Extract the [x, y] coordinate from the center of the cell holding the provided text.  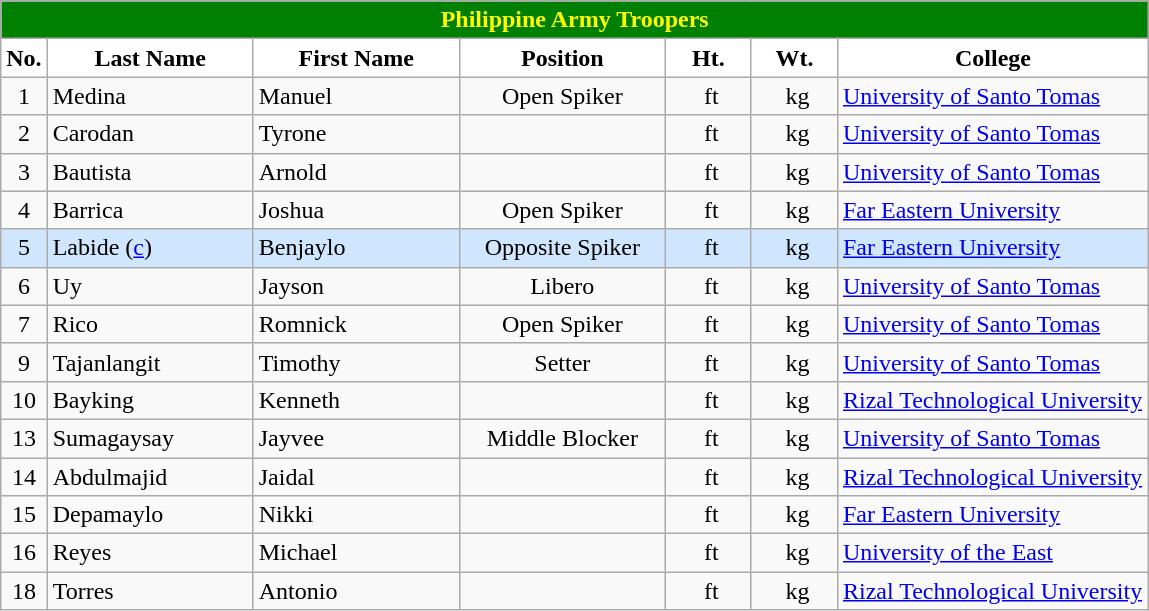
Timothy [356, 362]
Joshua [356, 210]
Bautista [150, 172]
Last Name [150, 58]
10 [24, 400]
Nikki [356, 515]
First Name [356, 58]
5 [24, 248]
Philippine Army Troopers [575, 20]
Libero [562, 286]
Jaidal [356, 477]
18 [24, 591]
Abdulmajid [150, 477]
Arnold [356, 172]
No. [24, 58]
Wt. [794, 58]
Jayvee [356, 438]
4 [24, 210]
Sumagaysay [150, 438]
Carodan [150, 134]
Kenneth [356, 400]
Uy [150, 286]
Ht. [708, 58]
Position [562, 58]
Manuel [356, 96]
1 [24, 96]
Opposite Spiker [562, 248]
Romnick [356, 324]
13 [24, 438]
Torres [150, 591]
7 [24, 324]
15 [24, 515]
3 [24, 172]
Jayson [356, 286]
Michael [356, 553]
14 [24, 477]
Depamaylo [150, 515]
9 [24, 362]
Labide (c) [150, 248]
Bayking [150, 400]
Reyes [150, 553]
College [992, 58]
16 [24, 553]
Barrica [150, 210]
Middle Blocker [562, 438]
Tajanlangit [150, 362]
Antonio [356, 591]
6 [24, 286]
2 [24, 134]
Rico [150, 324]
Benjaylo [356, 248]
Setter [562, 362]
University of the East [992, 553]
Tyrone [356, 134]
Medina [150, 96]
